Pinpoint the cell where the given text exists, returning its [X, Y] midpoint coordinate. 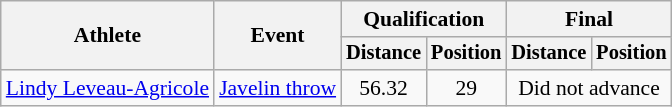
Event [278, 36]
Qualification [424, 19]
Athlete [108, 36]
Did not advance [588, 88]
56.32 [384, 88]
29 [466, 88]
Javelin throw [278, 88]
Lindy Leveau-Agricole [108, 88]
Final [588, 19]
